Output the (X, Y) coordinate of the center of the cell containing the given text.  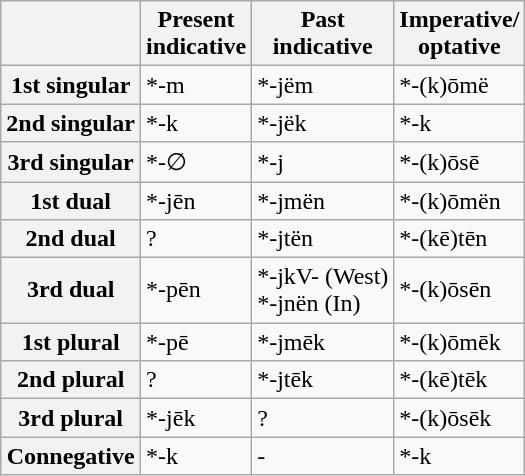
*-pēn (196, 290)
*-(k)ōsēn (460, 290)
- (323, 456)
*-jmën (323, 201)
Presentindicative (196, 34)
*-(k)ōmë (460, 85)
*-pē (196, 342)
3rd plural (71, 418)
1st singular (71, 85)
*-m (196, 85)
*-j (323, 162)
*-jtēk (323, 380)
*-(kē)tēk (460, 380)
3rd dual (71, 290)
*-jēn (196, 201)
*-jëm (323, 85)
*-jkV- (West)*-jnën (In) (323, 290)
2nd plural (71, 380)
1st plural (71, 342)
3rd singular (71, 162)
*-(k)ōsēk (460, 418)
*-(k)ōmën (460, 201)
2nd dual (71, 239)
*-jēk (196, 418)
*-jmēk (323, 342)
*-(k)ōmēk (460, 342)
*-jëk (323, 123)
Connegative (71, 456)
*-(k)ōsē (460, 162)
Pastindicative (323, 34)
*-jtën (323, 239)
Imperative/optative (460, 34)
*-(kē)tēn (460, 239)
*-∅ (196, 162)
2nd singular (71, 123)
1st dual (71, 201)
